Provide the [x, y] coordinate of the cell's center where the given text is located.  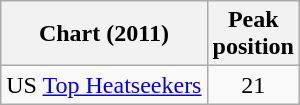
21 [253, 85]
US Top Heatseekers [104, 85]
Peakposition [253, 34]
Chart (2011) [104, 34]
